Return [x, y] of the center of cell containing provided text 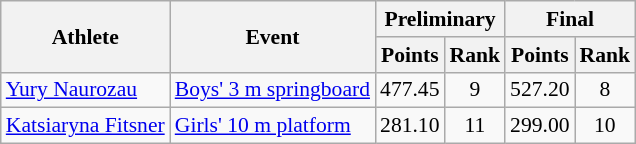
Event [272, 36]
Athlete [86, 36]
477.45 [410, 90]
8 [606, 90]
Preliminary [440, 19]
Yury Naurozau [86, 90]
9 [476, 90]
Final [570, 19]
11 [476, 126]
Katsiaryna Fitsner [86, 126]
Girls' 10 m platform [272, 126]
10 [606, 126]
299.00 [540, 126]
Boys' 3 m springboard [272, 90]
527.20 [540, 90]
281.10 [410, 126]
